Detect which cell encompasses the target text, then output its [x, y] center coordinate. 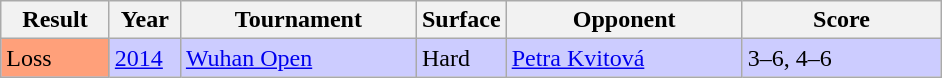
Hard [461, 58]
Loss [56, 58]
Wuhan Open [298, 58]
Surface [461, 20]
3–6, 4–6 [842, 58]
2014 [144, 58]
Petra Kvitová [624, 58]
Year [144, 20]
Opponent [624, 20]
Result [56, 20]
Tournament [298, 20]
Score [842, 20]
